Scan for the cell matching the given text and deliver its (x, y) coordinate at center. 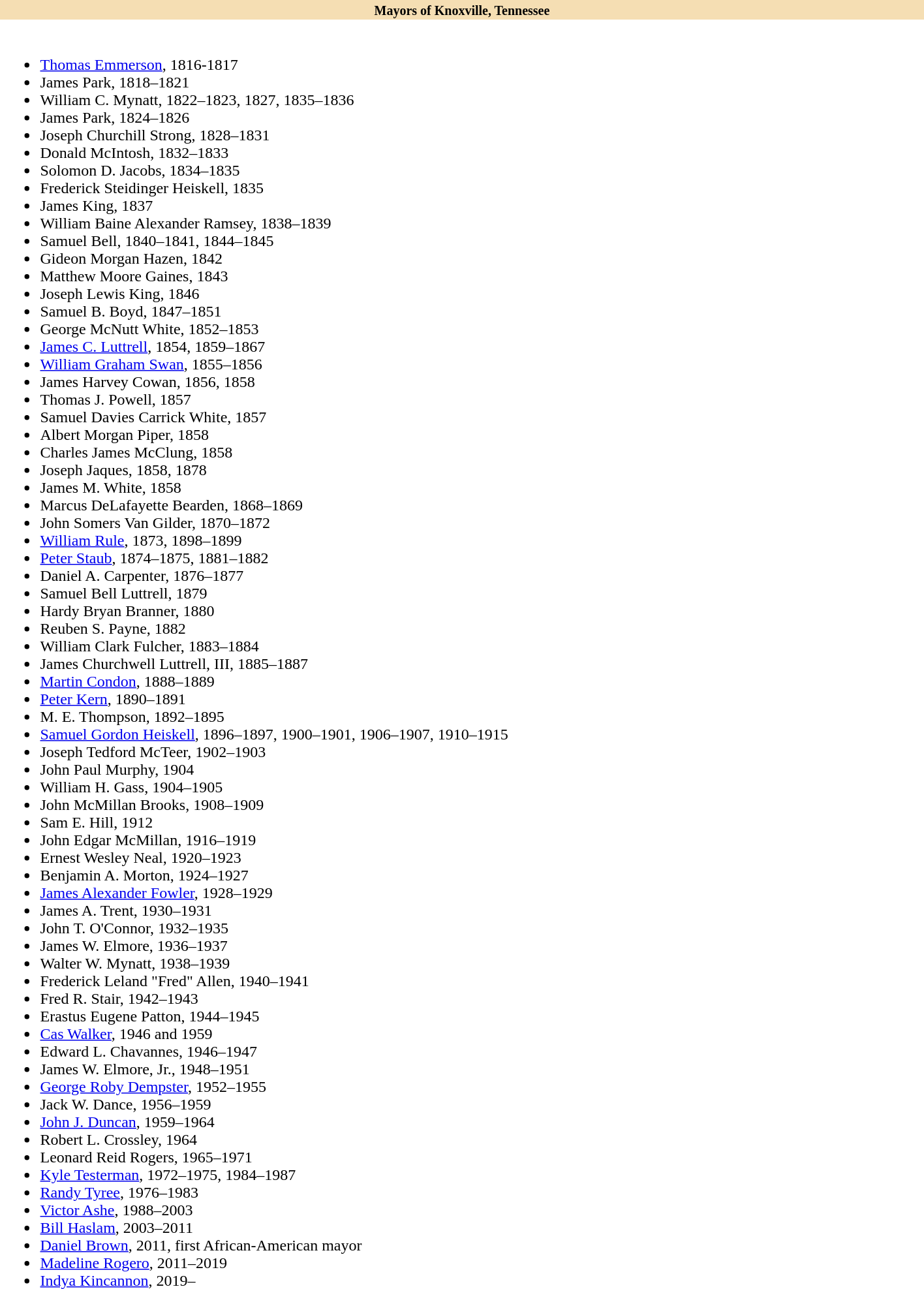
Mayors of Knoxville, Tennessee (462, 10)
